Locate the cell with the specified text and output its (X, Y) center coordinate. 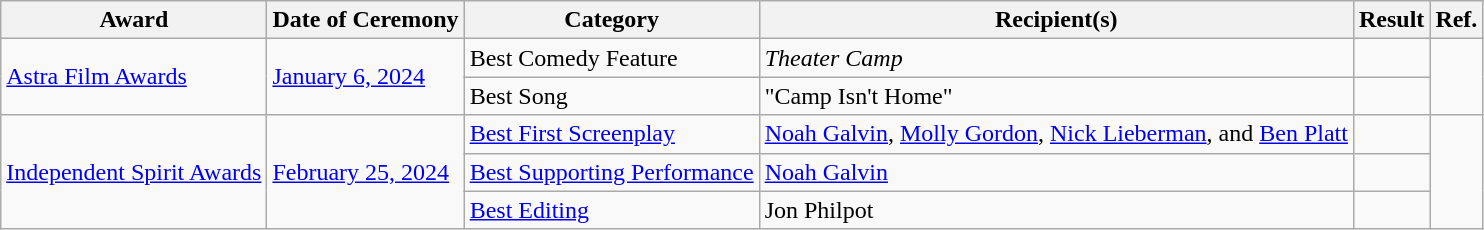
Noah Galvin, Molly Gordon, Nick Lieberman, and Ben Platt (1056, 134)
Best Editing (612, 210)
Best Supporting Performance (612, 172)
Result (1391, 20)
"Camp Isn't Home" (1056, 96)
January 6, 2024 (366, 77)
Ref. (1456, 20)
Category (612, 20)
Noah Galvin (1056, 172)
Date of Ceremony (366, 20)
Recipient(s) (1056, 20)
February 25, 2024 (366, 172)
Astra Film Awards (134, 77)
Theater Camp (1056, 58)
Best Comedy Feature (612, 58)
Jon Philpot (1056, 210)
Best First Screenplay (612, 134)
Best Song (612, 96)
Award (134, 20)
Independent Spirit Awards (134, 172)
